Provide the (X, Y) coordinate of the cell's center where the given text is located.  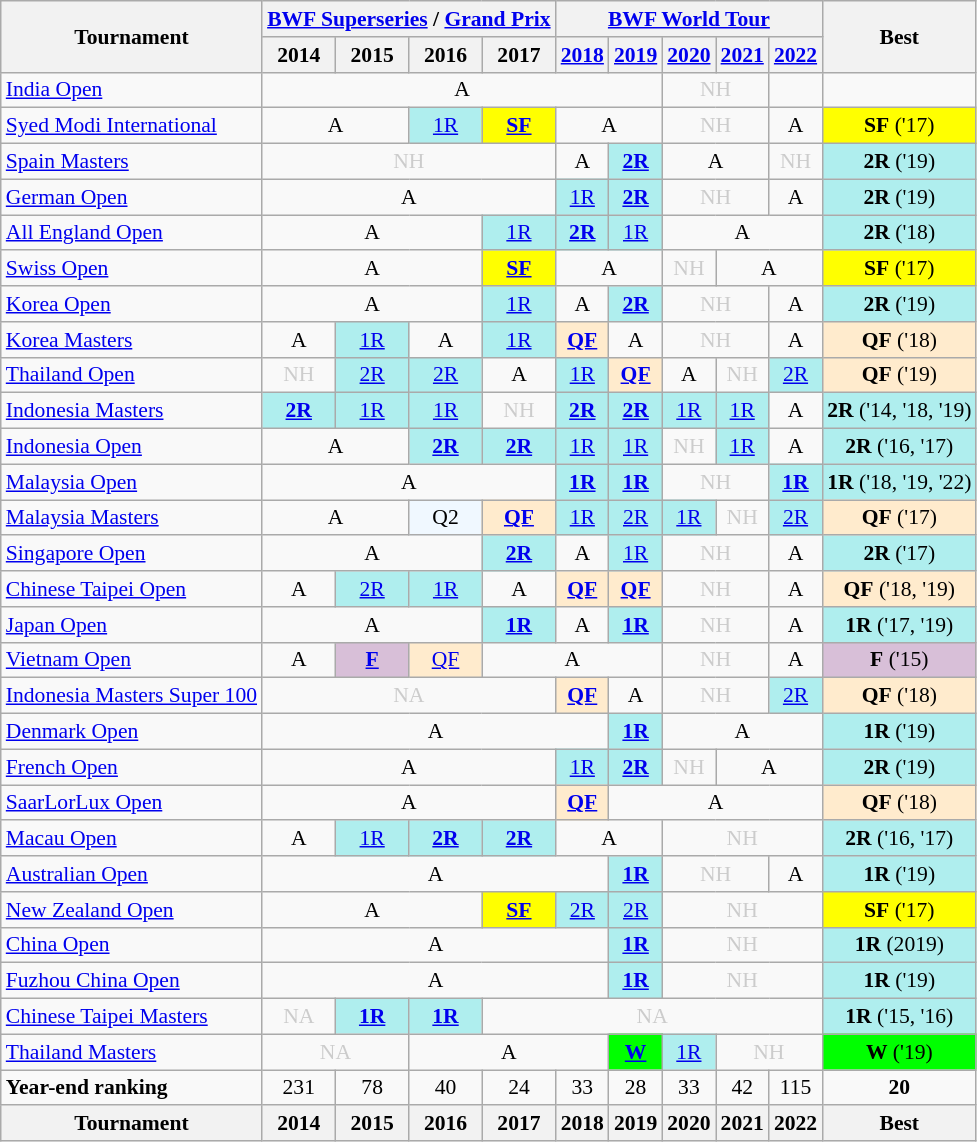
Indonesia Masters Super 100 (132, 696)
SaarLorLux Open (132, 803)
20 (899, 1088)
2R ('14, '18, '19) (899, 411)
Vietnam Open (132, 660)
India Open (132, 90)
2R ('18) (899, 233)
Q2 (446, 518)
Australian Open (132, 874)
Chinese Taipei Open (132, 589)
24 (518, 1088)
Thailand Open (132, 375)
Indonesia Masters (132, 411)
28 (636, 1088)
115 (796, 1088)
Year-end ranking (132, 1088)
German Open (132, 197)
China Open (132, 945)
Spain Masters (132, 162)
Macau Open (132, 839)
New Zealand Open (132, 910)
Malaysia Open (132, 482)
40 (446, 1088)
1R ('17, '19) (899, 625)
231 (298, 1088)
Fuzhou China Open (132, 981)
BWF World Tour (689, 19)
French Open (132, 767)
Denmark Open (132, 732)
Syed Modi International (132, 126)
Indonesia Open (132, 447)
2R ('17) (899, 554)
Japan Open (132, 625)
Malaysia Masters (132, 518)
W (636, 1052)
Swiss Open (132, 269)
QF ('18, '19) (899, 589)
Singapore Open (132, 554)
W ('19) (899, 1052)
1R (2019) (899, 945)
BWF Superseries / Grand Prix (409, 19)
F ('15) (899, 660)
1R ('18, '19, '22) (899, 482)
QF ('19) (899, 375)
Korea Open (132, 304)
42 (742, 1088)
F (372, 660)
All England Open (132, 233)
Korea Masters (132, 340)
Thailand Masters (132, 1052)
78 (372, 1088)
QF ('17) (899, 518)
Chinese Taipei Masters (132, 1017)
1R ('15, '16) (899, 1017)
